Extract the (x, y) coordinate from the center of the cell holding the provided text.  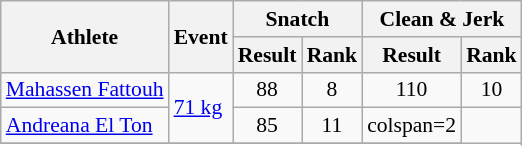
71 kg (201, 108)
Snatch (298, 19)
Event (201, 36)
85 (268, 126)
110 (412, 90)
10 (492, 90)
11 (332, 126)
Mahassen Fattouh (85, 90)
8 (332, 90)
Athlete (85, 36)
88 (268, 90)
Andreana El Ton (85, 126)
Clean & Jerk (442, 19)
colspan=2 (412, 126)
